Return (x, y) of the center of cell containing provided text 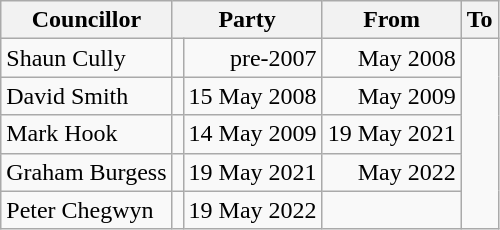
From (392, 20)
May 2008 (392, 58)
Graham Burgess (86, 172)
Mark Hook (86, 134)
David Smith (86, 96)
Party (247, 20)
Councillor (86, 20)
19 May 2022 (252, 210)
15 May 2008 (252, 96)
pre-2007 (252, 58)
Shaun Cully (86, 58)
To (480, 20)
May 2009 (392, 96)
Peter Chegwyn (86, 210)
May 2022 (392, 172)
14 May 2009 (252, 134)
